For the text-containing cell, return its midpoint in [X, Y] coordinate format. 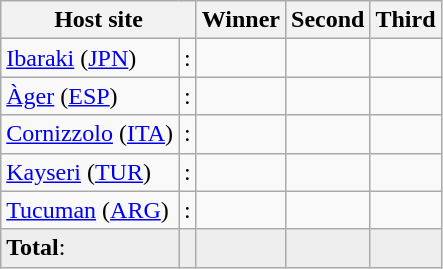
Ibaraki (JPN) [90, 58]
Cornizzolo (ITA) [90, 134]
Host site [98, 20]
Total: [90, 248]
Third [406, 20]
Winner [240, 20]
Second [328, 20]
Tucuman (ARG) [90, 210]
Àger (ESP) [90, 96]
Kayseri (TUR) [90, 172]
